Determine the [X, Y] coordinate at the center of the cell enclosing the given text.  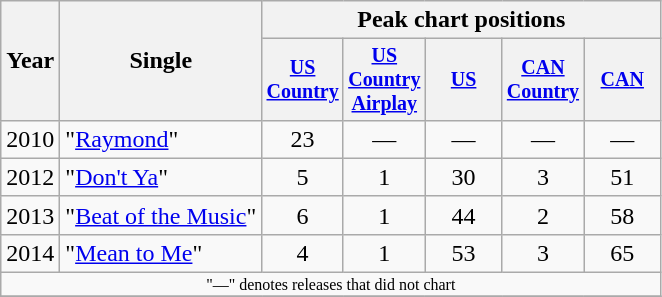
6 [303, 215]
5 [303, 177]
Single [161, 61]
53 [464, 253]
2014 [30, 253]
2012 [30, 177]
51 [622, 177]
23 [303, 139]
44 [464, 215]
"Don't Ya" [161, 177]
4 [303, 253]
US [464, 80]
2010 [30, 139]
30 [464, 177]
US Country Airplay [384, 80]
2 [543, 215]
Peak chart positions [462, 20]
58 [622, 215]
2013 [30, 215]
CAN Country [543, 80]
"—" denotes releases that did not chart [331, 285]
Year [30, 61]
"Beat of the Music" [161, 215]
US Country [303, 80]
65 [622, 253]
"Raymond" [161, 139]
CAN [622, 80]
"Mean to Me" [161, 253]
